Output the (x, y) coordinate of the center of the cell containing the given text.  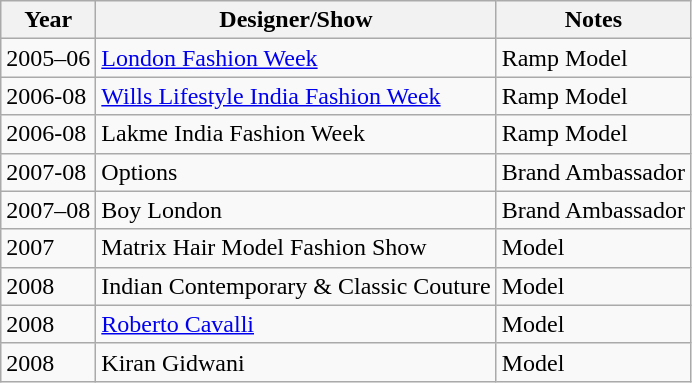
Lakme India Fashion Week (296, 134)
London Fashion Week (296, 58)
2007-08 (48, 172)
Wills Lifestyle India Fashion Week (296, 96)
Matrix Hair Model Fashion Show (296, 248)
Notes (593, 20)
Roberto Cavalli (296, 324)
Boy London (296, 210)
2007 (48, 248)
Kiran Gidwani (296, 362)
Designer/Show (296, 20)
Indian Contemporary & Classic Couture (296, 286)
Year (48, 20)
2007–08 (48, 210)
Options (296, 172)
2005–06 (48, 58)
